For the text-containing cell, return its midpoint in [X, Y] coordinate format. 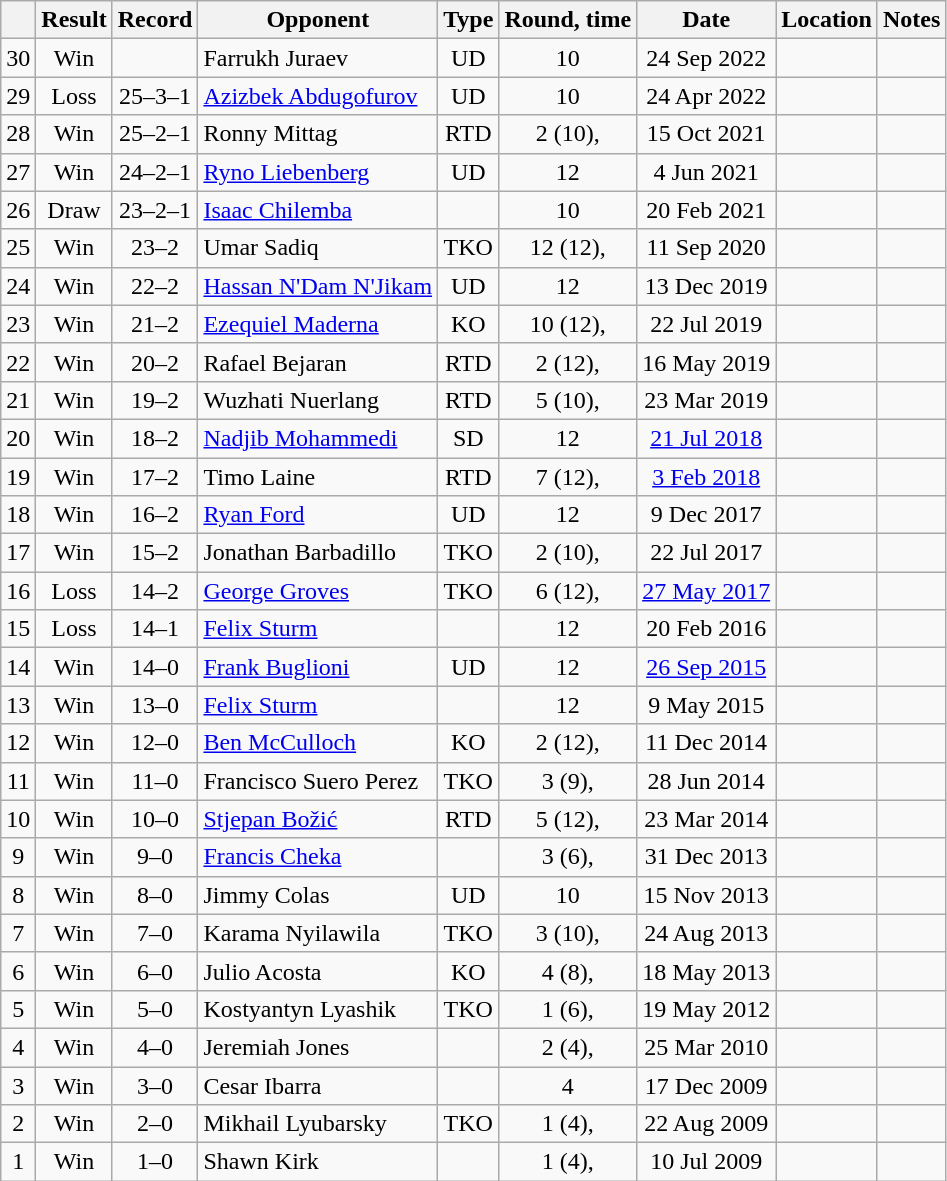
28 Jun 2014 [706, 781]
25 [18, 248]
Cesar Ibarra [318, 1085]
Notes [911, 20]
SD [468, 438]
3–0 [155, 1085]
26 Sep 2015 [706, 667]
Date [706, 20]
Ronny Mittag [318, 134]
George Groves [318, 591]
Julio Acosta [318, 971]
4–0 [155, 1047]
30 [18, 58]
5 (10), [568, 400]
22–2 [155, 286]
15 Nov 2013 [706, 895]
16 [18, 591]
6–0 [155, 971]
Kostyantyn Lyashik [318, 1009]
12 (12), [568, 248]
7 (12), [568, 477]
4 Jun 2021 [706, 172]
9 Dec 2017 [706, 515]
17 [18, 553]
6 (12), [568, 591]
Karama Nyilawila [318, 933]
14 [18, 667]
9 [18, 857]
23 Mar 2014 [706, 819]
8–0 [155, 895]
Round, time [568, 20]
1–0 [155, 1162]
1 (6), [568, 1009]
Opponent [318, 20]
19 [18, 477]
8 [18, 895]
Ezequiel Maderna [318, 324]
20–2 [155, 362]
13 [18, 705]
24 [18, 286]
Isaac Chilemba [318, 210]
9–0 [155, 857]
1 [18, 1162]
21 [18, 400]
Mikhail Lyubarsky [318, 1124]
14–2 [155, 591]
5 (12), [568, 819]
15–2 [155, 553]
Francisco Suero Perez [318, 781]
Type [468, 20]
5 [18, 1009]
3 Feb 2018 [706, 477]
24 Apr 2022 [706, 96]
22 Jul 2019 [706, 324]
Francis Cheka [318, 857]
Timo Laine [318, 477]
Jonathan Barbadillo [318, 553]
25–2–1 [155, 134]
16 May 2019 [706, 362]
6 [18, 971]
3 (10), [568, 933]
17 Dec 2009 [706, 1085]
Draw [74, 210]
7 [18, 933]
14–0 [155, 667]
Result [74, 20]
Rafael Bejaran [318, 362]
15 Oct 2021 [706, 134]
12–0 [155, 743]
9 May 2015 [706, 705]
23 Mar 2019 [706, 400]
28 [18, 134]
11–0 [155, 781]
Wuzhati Nuerlang [318, 400]
Record [155, 20]
20 Feb 2016 [706, 629]
29 [18, 96]
2 (4), [568, 1047]
13–0 [155, 705]
Jimmy Colas [318, 895]
Ryno Liebenberg [318, 172]
16–2 [155, 515]
21–2 [155, 324]
11 Dec 2014 [706, 743]
Hassan N'Dam N'Jikam [318, 286]
Location [827, 20]
18 May 2013 [706, 971]
11 [18, 781]
14–1 [155, 629]
22 Jul 2017 [706, 553]
4 (8), [568, 971]
5–0 [155, 1009]
10 Jul 2009 [706, 1162]
Stjepan Božić [318, 819]
3 (9), [568, 781]
10 (12), [568, 324]
22 [18, 362]
13 Dec 2019 [706, 286]
21 Jul 2018 [706, 438]
19 May 2012 [706, 1009]
Azizbek Abdugofurov [318, 96]
7–0 [155, 933]
20 Feb 2021 [706, 210]
2–0 [155, 1124]
19–2 [155, 400]
23 [18, 324]
27 May 2017 [706, 591]
Frank Buglioni [318, 667]
24–2–1 [155, 172]
17–2 [155, 477]
11 Sep 2020 [706, 248]
25–3–1 [155, 96]
2 [18, 1124]
3 [18, 1085]
Jeremiah Jones [318, 1047]
24 Aug 2013 [706, 933]
18–2 [155, 438]
24 Sep 2022 [706, 58]
31 Dec 2013 [706, 857]
22 Aug 2009 [706, 1124]
Shawn Kirk [318, 1162]
25 Mar 2010 [706, 1047]
Umar Sadiq [318, 248]
Farrukh Juraev [318, 58]
Nadjib Mohammedi [318, 438]
20 [18, 438]
Ben McCulloch [318, 743]
18 [18, 515]
3 (6), [568, 857]
15 [18, 629]
27 [18, 172]
23–2 [155, 248]
10–0 [155, 819]
23–2–1 [155, 210]
26 [18, 210]
Ryan Ford [318, 515]
